From the cell containing the given text, extract its center point as (x, y) coordinate. 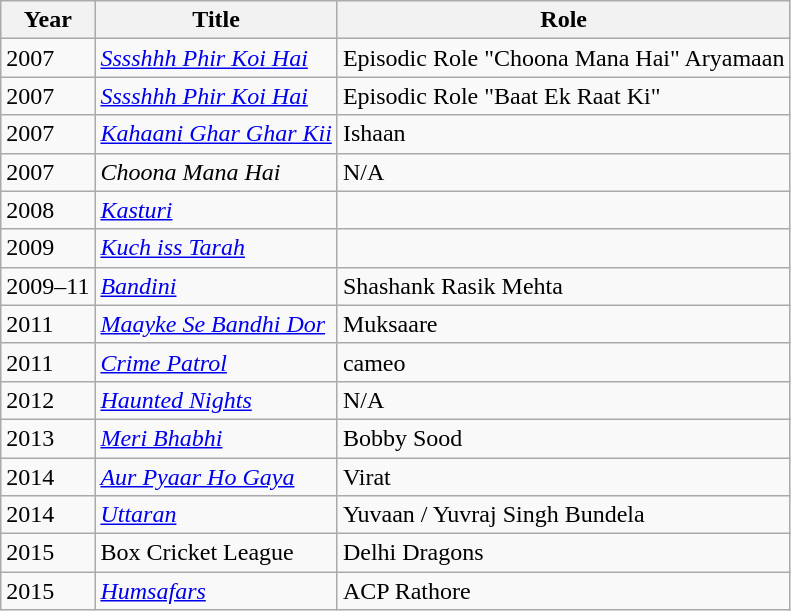
Humsafars (216, 591)
Bobby Sood (564, 438)
Muksaare (564, 324)
Aur Pyaar Ho Gaya (216, 477)
Choona Mana Hai (216, 172)
Meri Bhabhi (216, 438)
2012 (48, 400)
Kuch iss Tarah (216, 248)
Shashank Rasik Mehta (564, 286)
ACP Rathore (564, 591)
Ishaan (564, 134)
Virat (564, 477)
2009–11 (48, 286)
cameo (564, 362)
Uttaran (216, 515)
2009 (48, 248)
Box Cricket League (216, 553)
Year (48, 20)
2008 (48, 210)
Kahaani Ghar Ghar Kii (216, 134)
Maayke Se Bandhi Dor (216, 324)
Episodic Role "Choona Mana Hai" Aryamaan (564, 58)
Bandini (216, 286)
Yuvaan / Yuvraj Singh Bundela (564, 515)
Role (564, 20)
Episodic Role "Baat Ek Raat Ki" (564, 96)
2013 (48, 438)
Crime Patrol (216, 362)
Kasturi (216, 210)
Title (216, 20)
Haunted Nights (216, 400)
Delhi Dragons (564, 553)
